Output the (X, Y) coordinate of the center of the cell containing the given text.  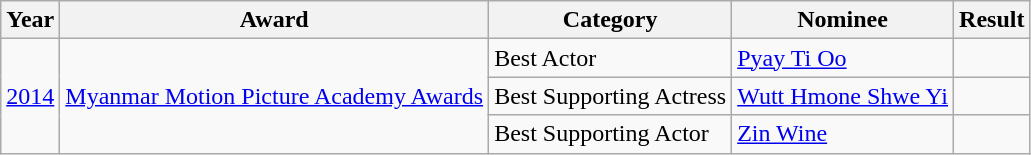
Year (30, 20)
Best Supporting Actor (610, 134)
Best Supporting Actress (610, 96)
Best Actor (610, 58)
Pyay Ti Oo (843, 58)
Zin Wine (843, 134)
Wutt Hmone Shwe Yi (843, 96)
Result (992, 20)
Myanmar Motion Picture Academy Awards (274, 96)
2014 (30, 96)
Award (274, 20)
Category (610, 20)
Nominee (843, 20)
